Return the [X, Y] coordinate for the center point of the cell that contains the specified text.  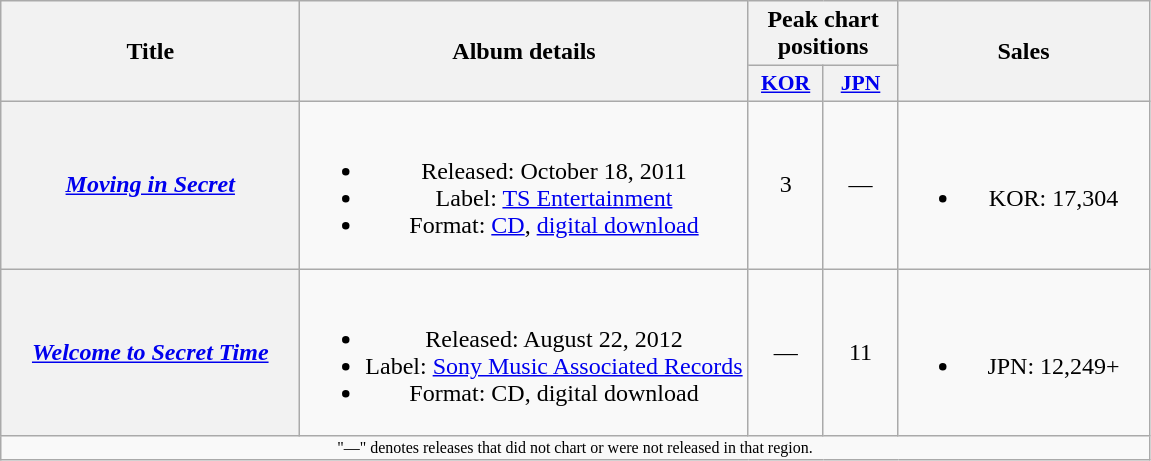
Sales [1024, 52]
11 [860, 352]
Moving in Secret [150, 184]
Welcome to Secret Time [150, 352]
Peak chart positions [823, 34]
Title [150, 52]
"—" denotes releases that did not chart or were not released in that region. [575, 448]
Released: October 18, 2011 Label: TS EntertainmentFormat: CD, digital download [524, 184]
Released: August 22, 2012 Label: Sony Music Associated RecordsFormat: CD, digital download [524, 352]
JPN: 12,249+ [1024, 352]
KOR [786, 84]
Album details [524, 52]
3 [786, 184]
KOR: 17,304 [1024, 184]
JPN [860, 84]
